From the cell containing the given text, extract its center point as [X, Y] coordinate. 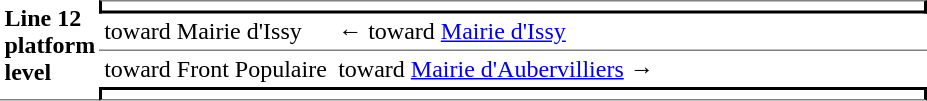
Line 12 platform level [50, 50]
toward Mairie d'Issy [217, 33]
toward Front Populaire [217, 69]
